Search for the cell housing the specified text and yield its (x, y) center coordinate. 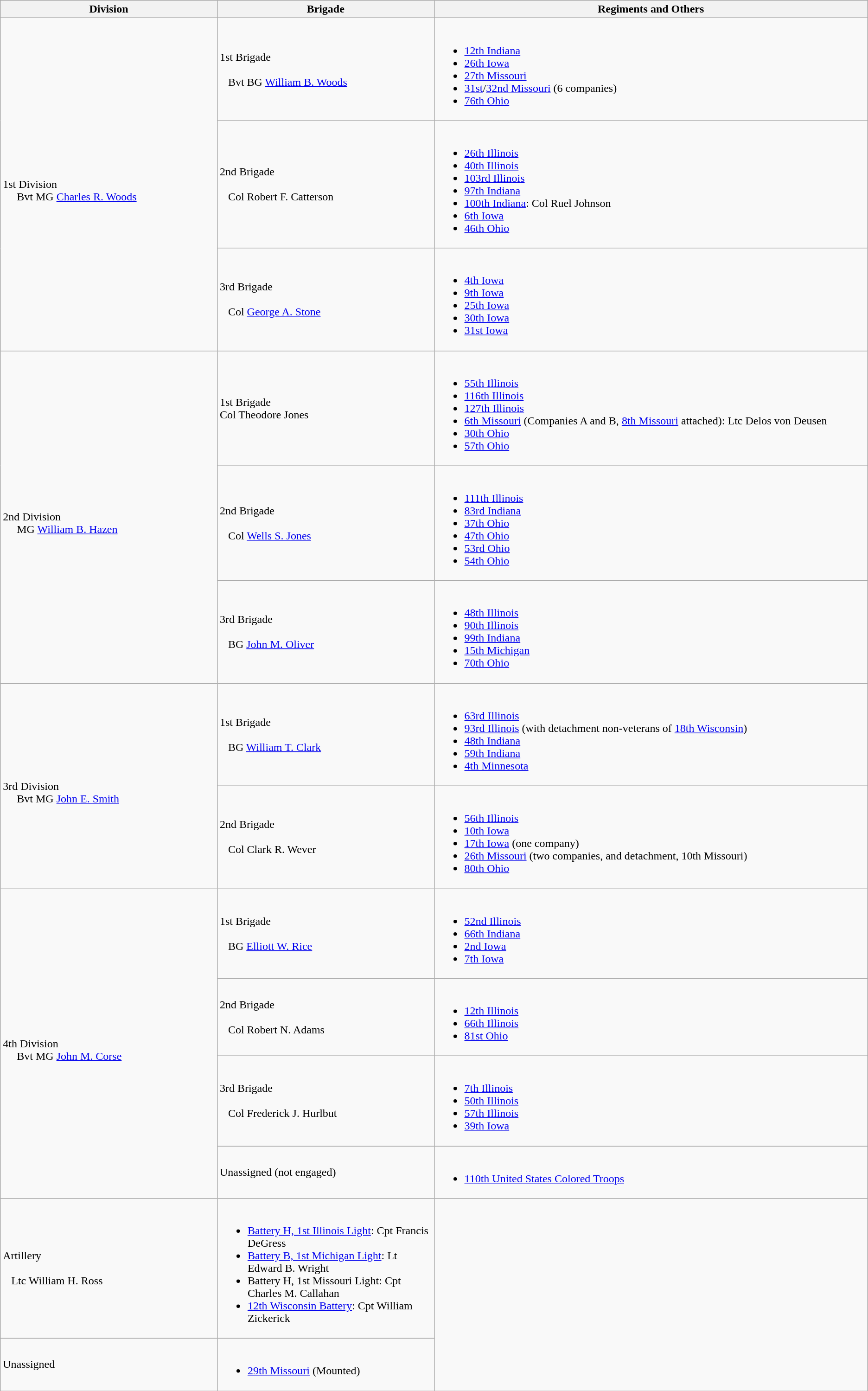
Artillery Ltc William H. Ross (109, 1269)
1st Brigade BG Elliott W. Rice (325, 933)
52nd Illinois66th Indiana2nd Iowa7th Iowa (651, 933)
2nd Brigade Col Clark R. Wever (325, 837)
3rd Brigade Col Frederick J. Hurlbut (325, 1101)
Division (109, 9)
1st Brigade BG William T. Clark (325, 735)
4th Division Bvt MG John M. Corse (109, 1043)
Unassigned (109, 1365)
2nd Brigade Col Robert F. Catterson (325, 185)
Unassigned (not engaged) (325, 1172)
Regiments and Others (651, 9)
2nd Division MG William B. Hazen (109, 517)
3rd Brigade BG John M. Oliver (325, 632)
1st BrigadeCol Theodore Jones (325, 408)
29th Missouri (Mounted) (325, 1365)
26th Illinois40th Illinois103rd Illinois97th Indiana100th Indiana: Col Ruel Johnson6th Iowa46th Ohio (651, 185)
12th Illinois66th Illinois81st Ohio (651, 1017)
1st Brigade Bvt BG William B. Woods (325, 70)
111th Illinois83rd Indiana37th Ohio47th Ohio53rd Ohio54th Ohio (651, 523)
63rd Illinois93rd Illinois (with detachment non-veterans of 18th Wisconsin)48th Indiana59th Indiana4th Minnesota (651, 735)
3rd Brigade Col George A. Stone (325, 300)
2nd Brigade Col Robert N. Adams (325, 1017)
1st Division Bvt MG Charles R. Woods (109, 185)
7th Illinois50th Illinois57th Illinois39th Iowa (651, 1101)
110th United States Colored Troops (651, 1172)
56th Illinois10th Iowa17th Iowa (one company)26th Missouri (two companies, and detachment, 10th Missouri)80th Ohio (651, 837)
12th Indiana26th Iowa27th Missouri31st/32nd Missouri (6 companies)76th Ohio (651, 70)
3rd Division Bvt MG John E. Smith (109, 786)
Brigade (325, 9)
4th Iowa9th Iowa25th Iowa30th Iowa31st Iowa (651, 300)
55th Illinois116th Illinois127th Illinois6th Missouri (Companies A and B, 8th Missouri attached): Ltc Delos von Deusen30th Ohio57th Ohio (651, 408)
2nd Brigade Col Wells S. Jones (325, 523)
48th Illinois90th Illinois99th Indiana15th Michigan70th Ohio (651, 632)
